Capture the cell that displays the provided text and extract its (X, Y) central coordinate. 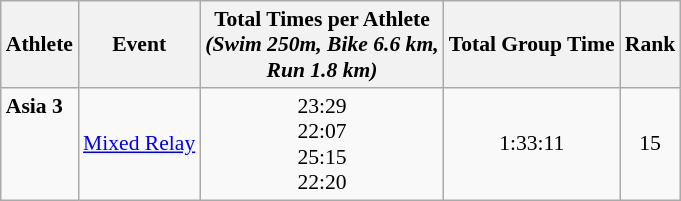
15 (650, 144)
Rank (650, 44)
Athlete (40, 44)
1:33:11 (532, 144)
Mixed Relay (139, 144)
23:2922:0725:1522:20 (322, 144)
Event (139, 44)
Total Group Time (532, 44)
Total Times per Athlete (Swim 250m, Bike 6.6 km, Run 1.8 km) (322, 44)
Asia 3 (40, 144)
